Determine the [x, y] coordinate at the center of the cell enclosing the given text.  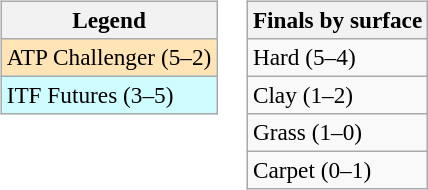
ATP Challenger (5–2) [108, 57]
ITF Futures (3–5) [108, 95]
Finals by surface [337, 20]
Hard (5–4) [337, 57]
Clay (1–2) [337, 95]
Legend [108, 20]
Carpet (0–1) [337, 171]
Grass (1–0) [337, 133]
